Output the [x, y] coordinate of the center of the cell containing the given text.  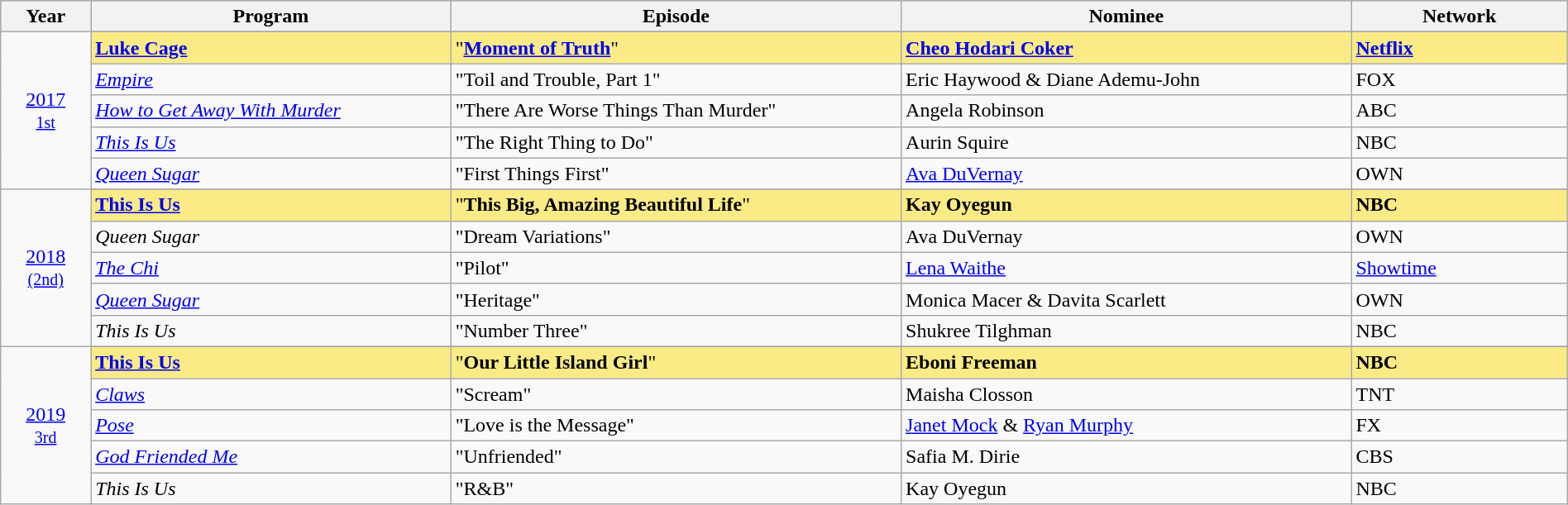
Angela Robinson [1126, 111]
"This Big, Amazing Beautiful Life" [676, 205]
Aurin Squire [1126, 142]
God Friended Me [271, 457]
Monica Macer & Davita Scarlett [1126, 299]
Luke Cage [271, 48]
TNT [1459, 394]
Episode [676, 17]
"The Right Thing to Do" [676, 142]
"Moment of Truth" [676, 48]
"First Things First" [676, 174]
FOX [1459, 79]
20193rd [46, 425]
ABC [1459, 111]
Shukree Tilghman [1126, 331]
Nominee [1126, 17]
The Chi [271, 268]
Empire [271, 79]
Cheo Hodari Coker [1126, 48]
"Pilot" [676, 268]
CBS [1459, 457]
"Scream" [676, 394]
Netflix [1459, 48]
"Toil and Trouble, Part 1" [676, 79]
Eboni Freeman [1126, 362]
20171st [46, 111]
Showtime [1459, 268]
"There Are Worse Things Than Murder" [676, 111]
Maisha Closson [1126, 394]
2018(2nd) [46, 268]
"Dream Variations" [676, 236]
"Number Three" [676, 331]
Year [46, 17]
Eric Haywood & Diane Ademu-John [1126, 79]
"R&B" [676, 488]
Lena Waithe [1126, 268]
FX [1459, 426]
Program [271, 17]
"Unfriended" [676, 457]
"Our Little Island Girl" [676, 362]
Claws [271, 394]
Janet Mock & Ryan Murphy [1126, 426]
How to Get Away With Murder [271, 111]
Network [1459, 17]
Safia M. Dirie [1126, 457]
"Love is the Message" [676, 426]
Pose [271, 426]
"Heritage" [676, 299]
